Provide the [x, y] coordinate of the cell's center where the given text is located.  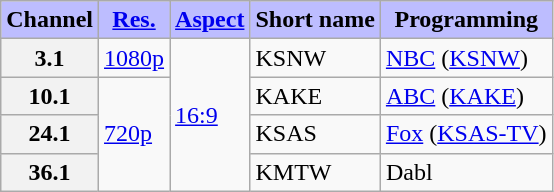
1080p [134, 58]
NBC (KSNW) [466, 58]
KSNW [315, 58]
36.1 [50, 172]
Aspect [210, 20]
ABC (KAKE) [466, 96]
10.1 [50, 96]
24.1 [50, 134]
Short name [315, 20]
Fox (KSAS-TV) [466, 134]
16:9 [210, 115]
Programming [466, 20]
Channel [50, 20]
KAKE [315, 96]
KSAS [315, 134]
720p [134, 134]
3.1 [50, 58]
Res. [134, 20]
KMTW [315, 172]
Dabl [466, 172]
